Return the [x, y] coordinate for the center point of the cell that contains the specified text.  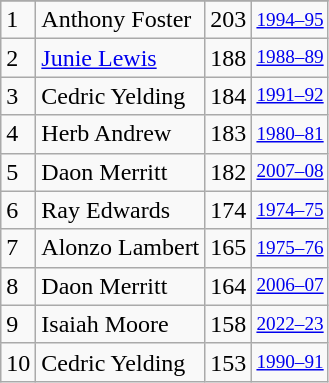
6 [18, 210]
1975–76 [290, 248]
Ray Edwards [120, 210]
1974–75 [290, 210]
Anthony Foster [120, 20]
5 [18, 172]
2007–08 [290, 172]
165 [228, 248]
203 [228, 20]
7 [18, 248]
1988–89 [290, 58]
183 [228, 134]
1 [18, 20]
Junie Lewis [120, 58]
2006–07 [290, 286]
184 [228, 96]
2022–23 [290, 324]
188 [228, 58]
153 [228, 362]
9 [18, 324]
10 [18, 362]
164 [228, 286]
1990–91 [290, 362]
1994–95 [290, 20]
Isaiah Moore [120, 324]
2 [18, 58]
3 [18, 96]
158 [228, 324]
1980–81 [290, 134]
4 [18, 134]
Alonzo Lambert [120, 248]
182 [228, 172]
Herb Andrew [120, 134]
8 [18, 286]
1991–92 [290, 96]
174 [228, 210]
